Capture the cell that displays the provided text and extract its [x, y] central coordinate. 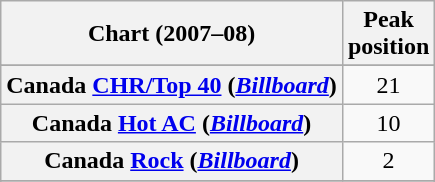
2 [388, 161]
Canada Rock (Billboard) [172, 161]
Peakposition [388, 34]
21 [388, 85]
Chart (2007–08) [172, 34]
Canada Hot AC (Billboard) [172, 123]
Canada CHR/Top 40 (Billboard) [172, 85]
10 [388, 123]
